Output the (X, Y) coordinate of the center of the cell containing the given text.  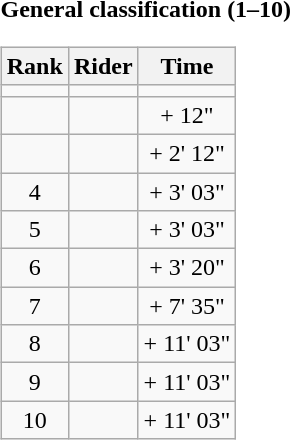
6 (34, 268)
9 (34, 382)
10 (34, 420)
4 (34, 191)
7 (34, 306)
+ 7' 35" (187, 306)
Rider (103, 66)
5 (34, 230)
+ 12" (187, 115)
Time (187, 66)
8 (34, 344)
+ 3' 20" (187, 268)
Rank (34, 66)
+ 2' 12" (187, 153)
